Locate the cell with the specified text and output its (x, y) center coordinate. 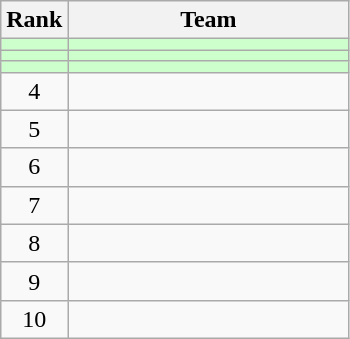
10 (34, 319)
8 (34, 243)
6 (34, 167)
5 (34, 129)
Rank (34, 20)
9 (34, 281)
Team (208, 20)
7 (34, 205)
4 (34, 91)
